Locate the cell with the specified text and output its (X, Y) center coordinate. 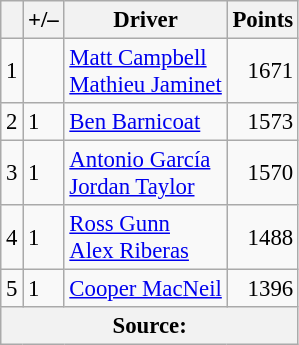
1573 (262, 122)
Ross Gunn Alex Riberas (146, 238)
Ben Barnicoat (146, 122)
1570 (262, 174)
5 (12, 289)
1671 (262, 72)
Driver (146, 20)
1396 (262, 289)
+/– (44, 20)
2 (12, 122)
1488 (262, 238)
4 (12, 238)
Points (262, 20)
Matt Campbell Mathieu Jaminet (146, 72)
3 (12, 174)
Cooper MacNeil (146, 289)
Antonio García Jordan Taylor (146, 174)
